Return the [X, Y] coordinate for the center point of the cell that contains the specified text.  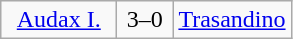
3–0 [145, 20]
Trasandino [232, 20]
Audax I. [59, 20]
